Search for the cell housing the specified text and yield its (X, Y) center coordinate. 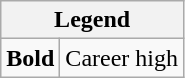
Bold (30, 58)
Career high (122, 58)
Legend (92, 20)
